Search for the cell housing the specified text and yield its (X, Y) center coordinate. 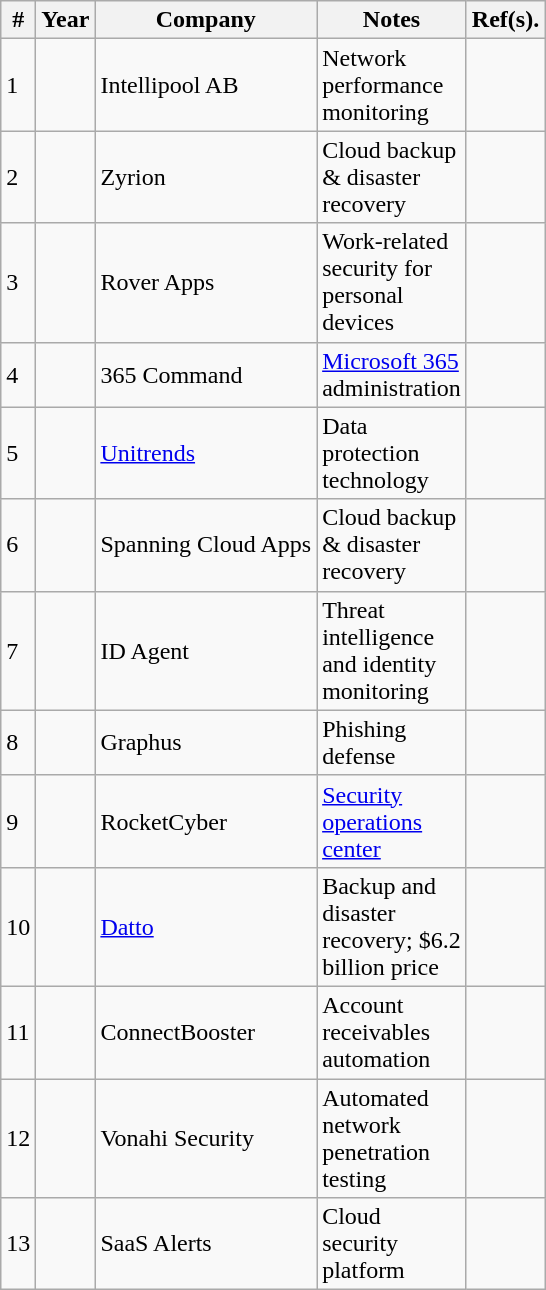
Unitrends (206, 453)
ID Agent (206, 650)
Backup and disaster recovery; $6.2 billion price (392, 926)
Datto (206, 926)
3 (18, 282)
2 (18, 177)
SaaS Alerts (206, 1244)
Account receivables automation (392, 1032)
Spanning Cloud Apps (206, 545)
RocketCyber (206, 821)
Microsoft 365 administration (392, 374)
Cloud security platform (392, 1244)
Year (66, 20)
8 (18, 742)
Data protection technology (392, 453)
Intellipool AB (206, 85)
Automated network penetration testing (392, 1138)
Phishing defense (392, 742)
Threat intelligence and identity monitoring (392, 650)
12 (18, 1138)
Rover Apps (206, 282)
Company (206, 20)
10 (18, 926)
ConnectBooster (206, 1032)
11 (18, 1032)
6 (18, 545)
Network performance monitoring (392, 85)
Ref(s). (505, 20)
1 (18, 85)
Notes (392, 20)
5 (18, 453)
Zyrion (206, 177)
Work-related security for personal devices (392, 282)
# (18, 20)
Security operations center (392, 821)
4 (18, 374)
9 (18, 821)
7 (18, 650)
13 (18, 1244)
Graphus (206, 742)
365 Command (206, 374)
Vonahi Security (206, 1138)
